Locate the cell with the specified text and output its [X, Y] center coordinate. 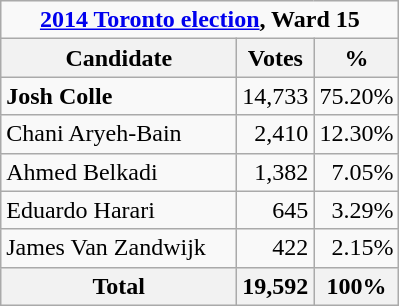
19,592 [276, 286]
422 [276, 248]
2.15% [356, 248]
645 [276, 210]
James Van Zandwijk [119, 248]
75.20% [356, 96]
3.29% [356, 210]
Josh Colle [119, 96]
Candidate [119, 58]
Total [119, 286]
Votes [276, 58]
Chani Aryeh-Bain [119, 134]
% [356, 58]
Eduardo Harari [119, 210]
2014 Toronto election, Ward 15 [200, 20]
2,410 [276, 134]
100% [356, 286]
7.05% [356, 172]
12.30% [356, 134]
14,733 [276, 96]
Ahmed Belkadi [119, 172]
1,382 [276, 172]
